Output the [x, y] coordinate of the center of the cell containing the given text.  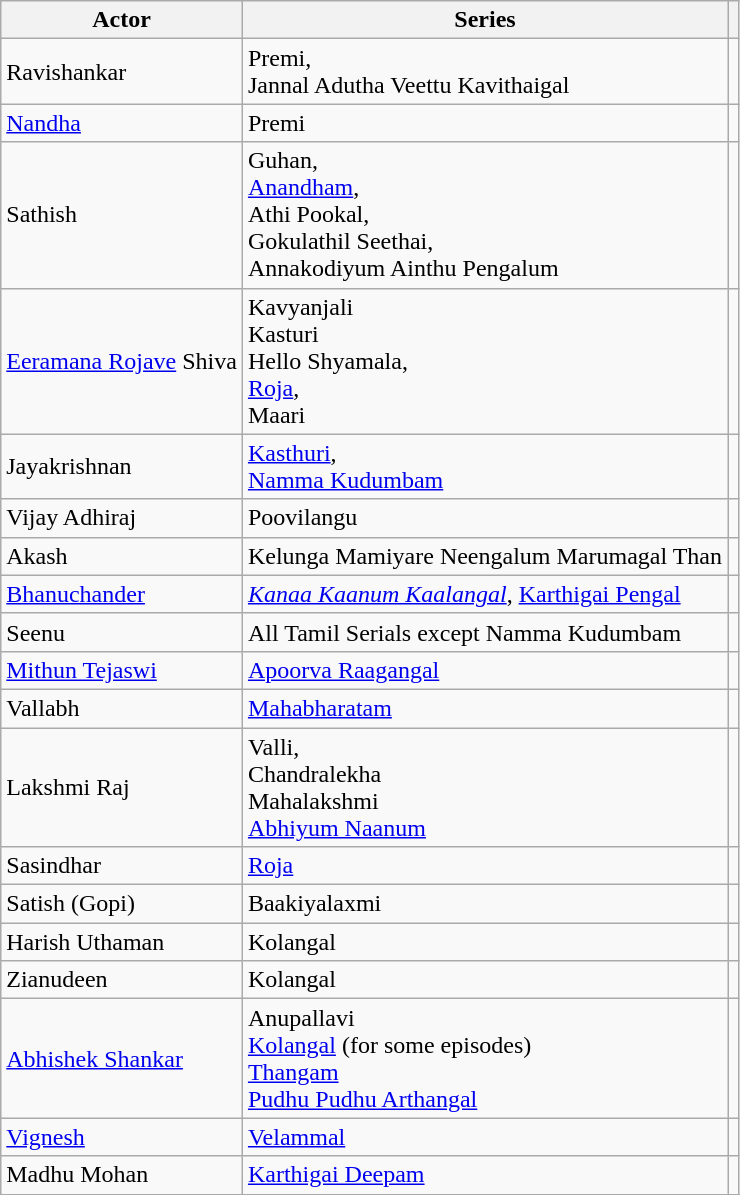
Sathish [122, 215]
Lakshmi Raj [122, 788]
Jayakrishnan [122, 466]
Satish (Gopi) [122, 904]
Poovilangu [484, 518]
All Tamil Serials except Namma Kudumbam [484, 632]
Nandha [122, 123]
KavyanjaliKasturiHello Shyamala,Roja,Maari [484, 361]
Mahabharatam [484, 708]
Guhan,Anandham,Athi Pookal,Gokulathil Seethai,Annakodiyum Ainthu Pengalum [484, 215]
Vallabh [122, 708]
Series [484, 20]
Abhishek Shankar [122, 1058]
Baakiyalaxmi [484, 904]
Akash [122, 556]
Vijay Adhiraj [122, 518]
Eeramana Rojave Shiva [122, 361]
Kanaa Kaanum Kaalangal, Karthigai Pengal [484, 594]
Sasindhar [122, 866]
Kelunga Mamiyare Neengalum Marumagal Than [484, 556]
Madhu Mohan [122, 1175]
Apoorva Raagangal [484, 670]
Vignesh [122, 1137]
Bhanuchander [122, 594]
Harish Uthaman [122, 942]
AnupallaviKolangal (for some episodes)ThangamPudhu Pudhu Arthangal [484, 1058]
Velammal [484, 1137]
Premi [484, 123]
Kasthuri,Namma Kudumbam [484, 466]
Seenu [122, 632]
Premi,Jannal Adutha Veettu Kavithaigal [484, 72]
Ravishankar [122, 72]
Valli,ChandralekhaMahalakshmiAbhiyum Naanum [484, 788]
Mithun Tejaswi [122, 670]
Karthigai Deepam [484, 1175]
Roja [484, 866]
Actor [122, 20]
Zianudeen [122, 980]
